Find where the given text appears and provide that cell's center as [X, Y] coordinate. 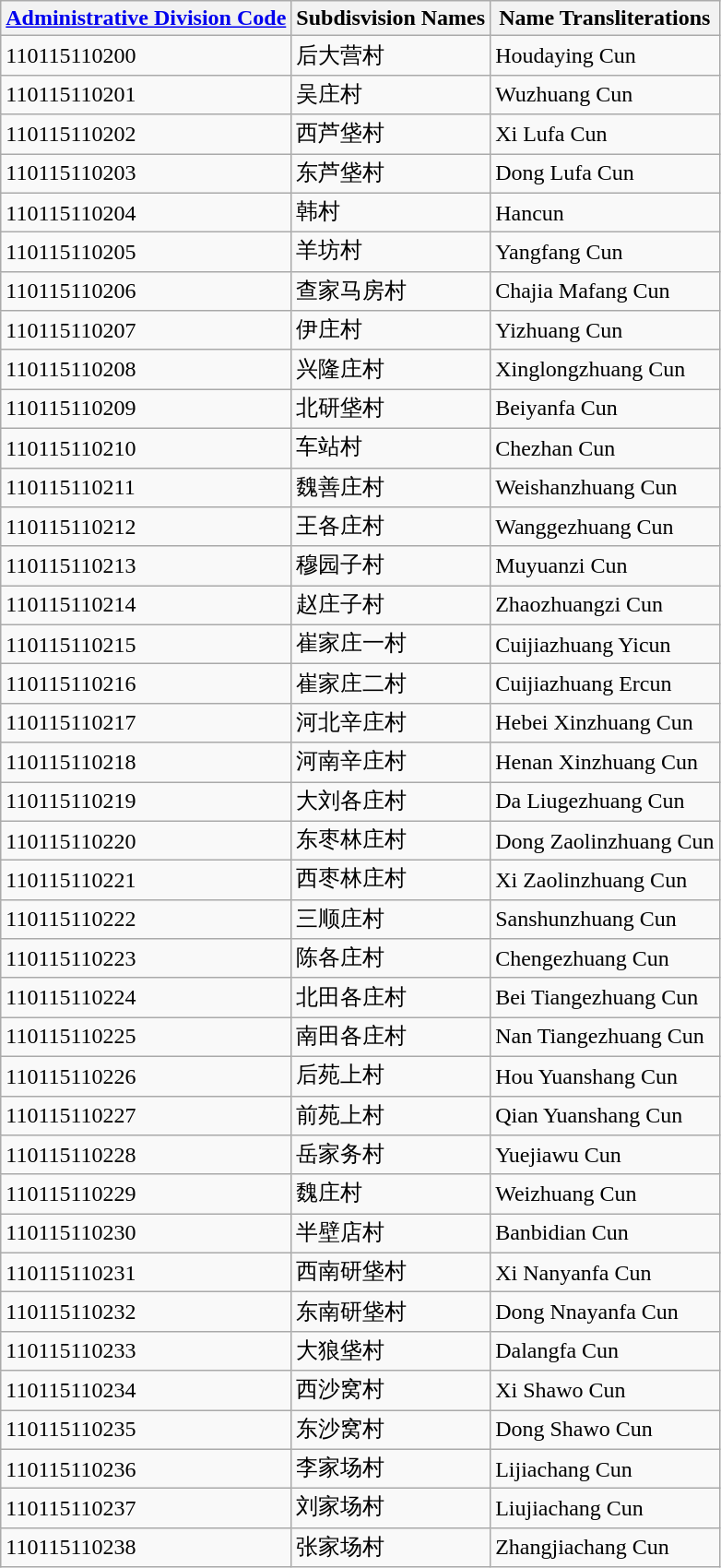
Bei Tiangezhuang Cun [605, 998]
Sanshunzhuang Cun [605, 919]
110115110205 [146, 253]
吴庄村 [391, 94]
王各庄村 [391, 528]
韩村 [391, 212]
Chengezhuang Cun [605, 959]
伊庄村 [391, 330]
110115110219 [146, 802]
羊坊村 [391, 253]
河北辛庄村 [391, 723]
Chajia Mafang Cun [605, 291]
东枣林庄村 [391, 841]
110115110206 [146, 291]
110115110228 [146, 1155]
110115110234 [146, 1391]
后苑上村 [391, 1075]
东沙窝村 [391, 1430]
Zhangjiachang Cun [605, 1548]
崔家庄一村 [391, 644]
110115110233 [146, 1350]
Beiyanfa Cun [605, 410]
110115110223 [146, 959]
北田各庄村 [391, 998]
东南研垡村 [391, 1312]
大刘各庄村 [391, 802]
Administrative Division Code [146, 18]
三顺庄村 [391, 919]
110115110212 [146, 528]
110115110204 [146, 212]
陈各庄村 [391, 959]
110115110209 [146, 410]
110115110215 [146, 644]
赵庄子村 [391, 605]
Hou Yuanshang Cun [605, 1075]
110115110203 [146, 173]
110115110230 [146, 1234]
Dalangfa Cun [605, 1350]
Hancun [605, 212]
110115110218 [146, 762]
Banbidian Cun [605, 1234]
兴隆庄村 [391, 369]
Xinglongzhuang Cun [605, 369]
北研垡村 [391, 410]
Dong Zaolinzhuang Cun [605, 841]
110115110231 [146, 1273]
西南研垡村 [391, 1273]
Dong Lufa Cun [605, 173]
魏善庄村 [391, 487]
Cuijiazhuang Yicun [605, 644]
南田各庄村 [391, 1037]
穆园子村 [391, 566]
西枣林庄村 [391, 880]
Dong Nnayanfa Cun [605, 1312]
110115110220 [146, 841]
车站村 [391, 448]
Xi Lufa Cun [605, 135]
110115110207 [146, 330]
Henan Xinzhuang Cun [605, 762]
岳家务村 [391, 1155]
110115110202 [146, 135]
后大营村 [391, 55]
110115110216 [146, 684]
Cuijiazhuang Ercun [605, 684]
110115110210 [146, 448]
110115110211 [146, 487]
Chezhan Cun [605, 448]
110115110224 [146, 998]
查家马房村 [391, 291]
Xi Nanyanfa Cun [605, 1273]
110115110213 [146, 566]
110115110235 [146, 1430]
Xi Zaolinzhuang Cun [605, 880]
110115110201 [146, 94]
110115110232 [146, 1312]
半壁店村 [391, 1234]
Xi Shawo Cun [605, 1391]
张家场村 [391, 1548]
Yizhuang Cun [605, 330]
110115110226 [146, 1075]
魏庄村 [391, 1194]
东芦垡村 [391, 173]
Muyuanzi Cun [605, 566]
110115110225 [146, 1037]
Qian Yuanshang Cun [605, 1116]
Yangfang Cun [605, 253]
前苑上村 [391, 1116]
Weizhuang Cun [605, 1194]
110115110214 [146, 605]
110115110229 [146, 1194]
崔家庄二村 [391, 684]
Liujiachang Cun [605, 1509]
Name Transliterations [605, 18]
Wuzhuang Cun [605, 94]
110115110227 [146, 1116]
西沙窝村 [391, 1391]
110115110208 [146, 369]
Dong Shawo Cun [605, 1430]
110115110217 [146, 723]
大狼垡村 [391, 1350]
刘家场村 [391, 1509]
110115110236 [146, 1468]
Lijiachang Cun [605, 1468]
Wanggezhuang Cun [605, 528]
Hebei Xinzhuang Cun [605, 723]
西芦垡村 [391, 135]
Nan Tiangezhuang Cun [605, 1037]
Da Liugezhuang Cun [605, 802]
110115110200 [146, 55]
Yuejiawu Cun [605, 1155]
110115110238 [146, 1548]
110115110237 [146, 1509]
Zhaozhuangzi Cun [605, 605]
110115110221 [146, 880]
Subdisvision Names [391, 18]
李家场村 [391, 1468]
Houdaying Cun [605, 55]
河南辛庄村 [391, 762]
Weishanzhuang Cun [605, 487]
110115110222 [146, 919]
